Provide the (X, Y) coordinate of the cell's center where the given text is located.  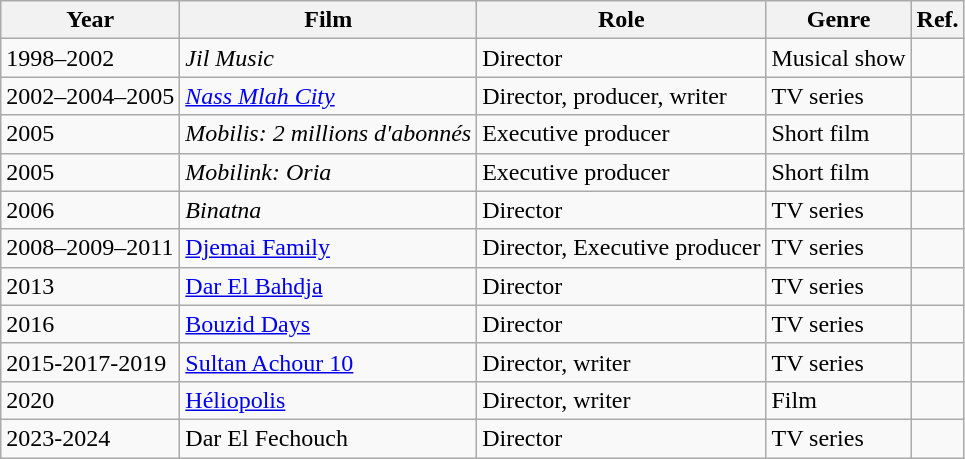
2016 (90, 324)
Mobilink: Oria (328, 172)
Year (90, 20)
Director, producer, writer (622, 96)
Bouzid Days (328, 324)
Sultan Achour 10 (328, 362)
Jil Music (328, 58)
2015-2017-2019 (90, 362)
Musical show (838, 58)
Genre (838, 20)
2020 (90, 400)
1998–2002 (90, 58)
Dar El Fechouch (328, 438)
2023-2024 (90, 438)
Djemai Family (328, 248)
Nass Mlah City (328, 96)
Binatna (328, 210)
2006 (90, 210)
Director, Executive producer (622, 248)
Héliopolis (328, 400)
Role (622, 20)
Ref. (938, 20)
2008–2009–2011 (90, 248)
2002–2004–2005 (90, 96)
Mobilis: 2 millions d'abonnés (328, 134)
Dar El Bahdja (328, 286)
2013 (90, 286)
